Pinpoint the cell where the given text exists, returning its [X, Y] midpoint coordinate. 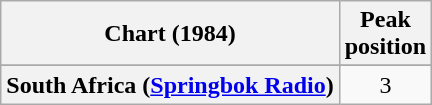
South Africa (Springbok Radio) [170, 85]
Peakposition [385, 34]
3 [385, 85]
Chart (1984) [170, 34]
